Identify which cell holds the provided text, then report its (X, Y) central coordinate. 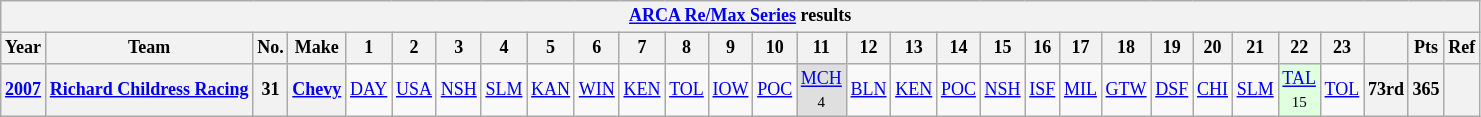
ISF (1042, 90)
Pts (1426, 48)
2 (414, 48)
9 (730, 48)
DSF (1172, 90)
IOW (730, 90)
ARCA Re/Max Series results (740, 16)
TAL15 (1299, 90)
14 (959, 48)
GTW (1126, 90)
31 (270, 90)
20 (1213, 48)
4 (504, 48)
10 (775, 48)
MCH4 (821, 90)
12 (868, 48)
8 (686, 48)
MIL (1081, 90)
365 (1426, 90)
DAY (369, 90)
6 (596, 48)
11 (821, 48)
13 (914, 48)
USA (414, 90)
73rd (1386, 90)
15 (1002, 48)
7 (642, 48)
Chevy (317, 90)
Team (148, 48)
21 (1255, 48)
KAN (551, 90)
2007 (24, 90)
23 (1342, 48)
WIN (596, 90)
19 (1172, 48)
CHI (1213, 90)
17 (1081, 48)
1 (369, 48)
Richard Childress Racing (148, 90)
3 (458, 48)
16 (1042, 48)
Ref (1462, 48)
18 (1126, 48)
BLN (868, 90)
5 (551, 48)
Make (317, 48)
22 (1299, 48)
Year (24, 48)
No. (270, 48)
